From the cell containing the given text, extract its center point as (X, Y) coordinate. 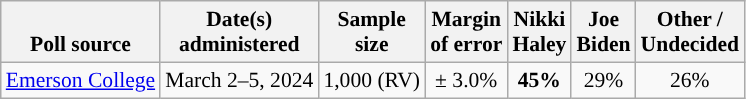
45% (539, 80)
29% (603, 80)
± 3.0% (466, 80)
Marginof error (466, 32)
26% (690, 80)
Emerson College (80, 80)
1,000 (RV) (372, 80)
March 2–5, 2024 (239, 80)
NikkiHaley (539, 32)
Other /Undecided (690, 32)
JoeBiden (603, 32)
Poll source (80, 32)
Date(s)administered (239, 32)
Samplesize (372, 32)
